Search for the cell housing the specified text and yield its (x, y) center coordinate. 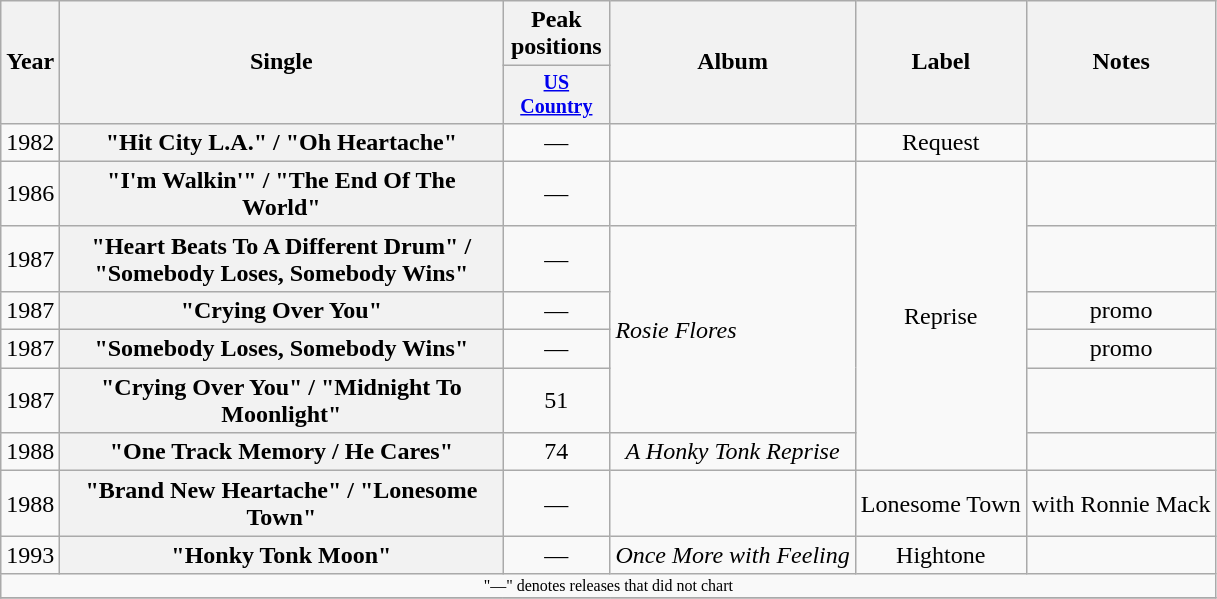
1982 (30, 142)
"I'm Walkin'" / "The End Of The World" (282, 194)
74 (556, 452)
Lonesome Town (940, 504)
51 (556, 400)
"One Track Memory / He Cares" (282, 452)
Year (30, 62)
with Ronnie Mack (1121, 504)
Single (282, 62)
Once More with Feeling (732, 555)
"—" denotes releases that did not chart (608, 586)
"Heart Beats To A Different Drum" / "Somebody Loses, Somebody Wins" (282, 258)
Peak positions (556, 34)
"Brand New Heartache" / "Lonesome Town" (282, 504)
Request (940, 142)
"Crying Over You" / "Midnight To Moonlight" (282, 400)
1986 (30, 194)
"Honky Tonk Moon" (282, 555)
"Somebody Loses, Somebody Wins" (282, 349)
Rosie Flores (732, 329)
"Crying Over You" (282, 310)
Hightone (940, 555)
Reprise (940, 316)
Notes (1121, 62)
Album (732, 62)
Label (940, 62)
US Country (556, 94)
"Hit City L.A." / "Oh Heartache" (282, 142)
A Honky Tonk Reprise (732, 452)
1993 (30, 555)
